Locate the cell with the specified text and output its [x, y] center coordinate. 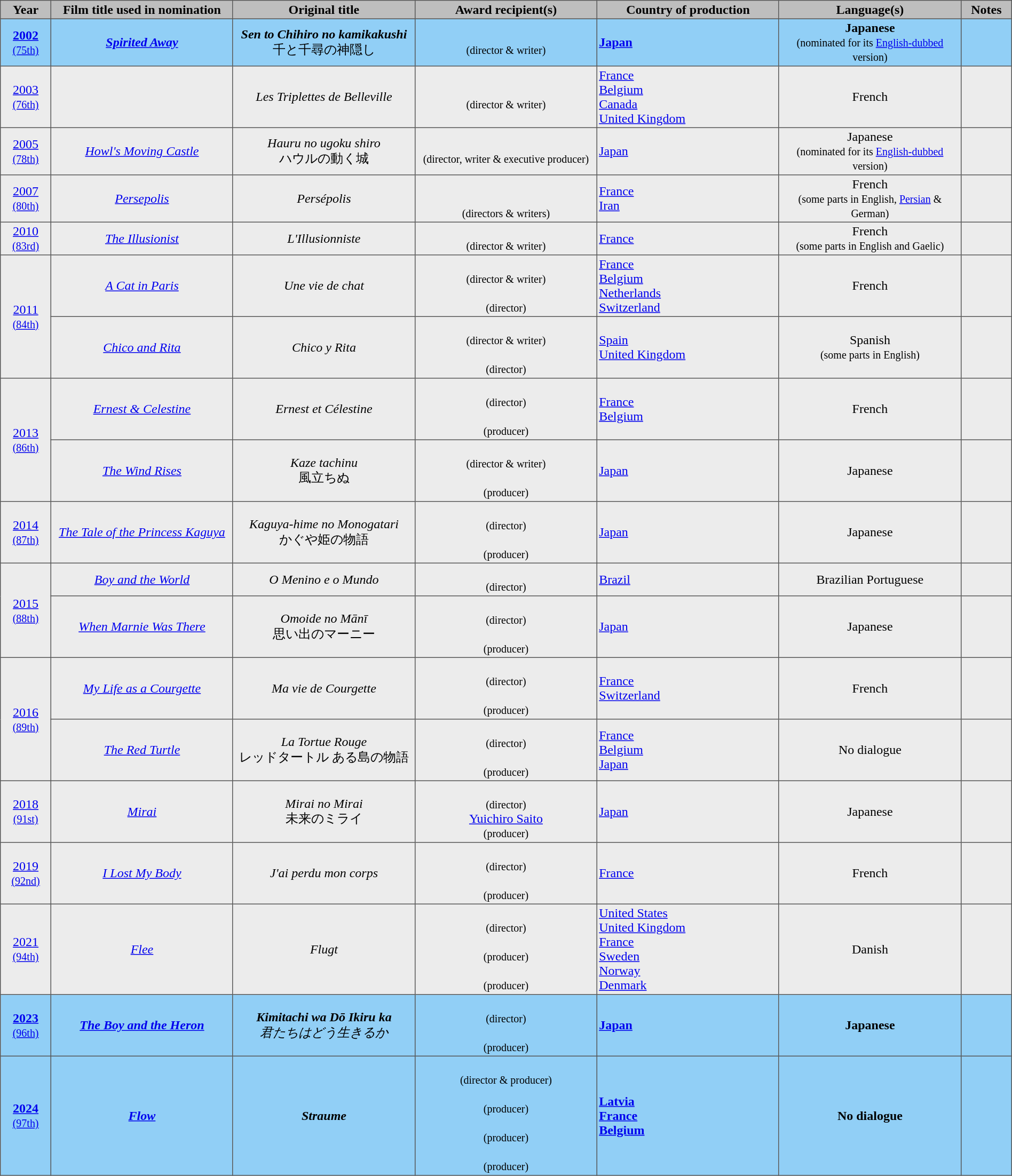
Boy and the World [142, 579]
France Belgium Netherlands Switzerland [687, 286]
France Belgium [687, 409]
France Belgium Canada United Kingdom [687, 97]
France Belgium Japan [687, 750]
2005(78th) [26, 151]
Straume [323, 1116]
Spanish(some parts in English) [870, 347]
2011(84th) [26, 317]
A Cat in Paris [142, 286]
The Boy and the Heron [142, 1026]
2015(88th) [26, 610]
(director)Yuichiro Saito(producer) [506, 812]
Ma vie de Courgette [323, 688]
(director & writer)(producer) [506, 471]
Sen to Chihiro no kamikakushi千と千尋の神隠し [323, 42]
Latvia France Belgium [687, 1116]
O Menino e o Mundo [323, 579]
United States United Kingdom France Sweden Norway Denmark [687, 949]
(directors & writers) [506, 198]
2013(86th) [26, 440]
2021(94th) [26, 949]
Flee [142, 949]
French(some parts in English, Persian & German) [870, 198]
The Wind Rises [142, 471]
Hauru no ugoku shiroハウルの動く城 [323, 151]
Language(s) [870, 10]
L'Illusionniste [323, 239]
J'ai perdu mon corps [323, 873]
2018(91st) [26, 812]
Persepolis [142, 198]
2014(87th) [26, 533]
Mirai [142, 812]
Howl's Moving Castle [142, 151]
2010(83rd) [26, 239]
Chico and Rita [142, 347]
(director) [506, 579]
Danish [870, 949]
Brazil [687, 579]
French(some parts in English and Gaelic) [870, 239]
Chico y Rita [323, 347]
Ernest & Celestine [142, 409]
Film title used in nomination [142, 10]
Notes [986, 10]
2016(89th) [26, 719]
2024(97th) [26, 1116]
Mirai no Mirai未来のミライ [323, 812]
Une vie de chat [323, 286]
Flugt [323, 949]
Kaguya-hime no Monogatariかぐや姫の物語 [323, 533]
2002(75th) [26, 42]
Les Triplettes de Belleville [323, 97]
2003(76th) [26, 97]
My Life as a Courgette [142, 688]
2007(80th) [26, 198]
2019(92nd) [26, 873]
I Lost My Body [142, 873]
Kimitachi wa Dō Ikiru ka君たちはどう生きるか [323, 1026]
Kaze tachinu風立ちぬ [323, 471]
The Red Turtle [142, 750]
Brazilian Portuguese [870, 579]
(director)(producer)(producer) [506, 949]
Flow [142, 1116]
When Marnie Was There [142, 627]
Persépolis [323, 198]
Original title [323, 10]
(director, writer & executive producer) [506, 151]
Omoide no Mānī思い出のマーニー [323, 627]
France Switzerland [687, 688]
Spirited Away [142, 42]
La Tortue Rougeレッドタートル ある島の物語 [323, 750]
Ernest et Célestine [323, 409]
Country of production [687, 10]
Award recipient(s) [506, 10]
Spain United Kingdom [687, 347]
Year [26, 10]
The Tale of the Princess Kaguya [142, 533]
France Iran [687, 198]
The Illusionist [142, 239]
(director & producer)(producer)(producer)(producer) [506, 1116]
2023(96th) [26, 1026]
